Provide the (x, y) coordinate of the cell's center where the given text is located.  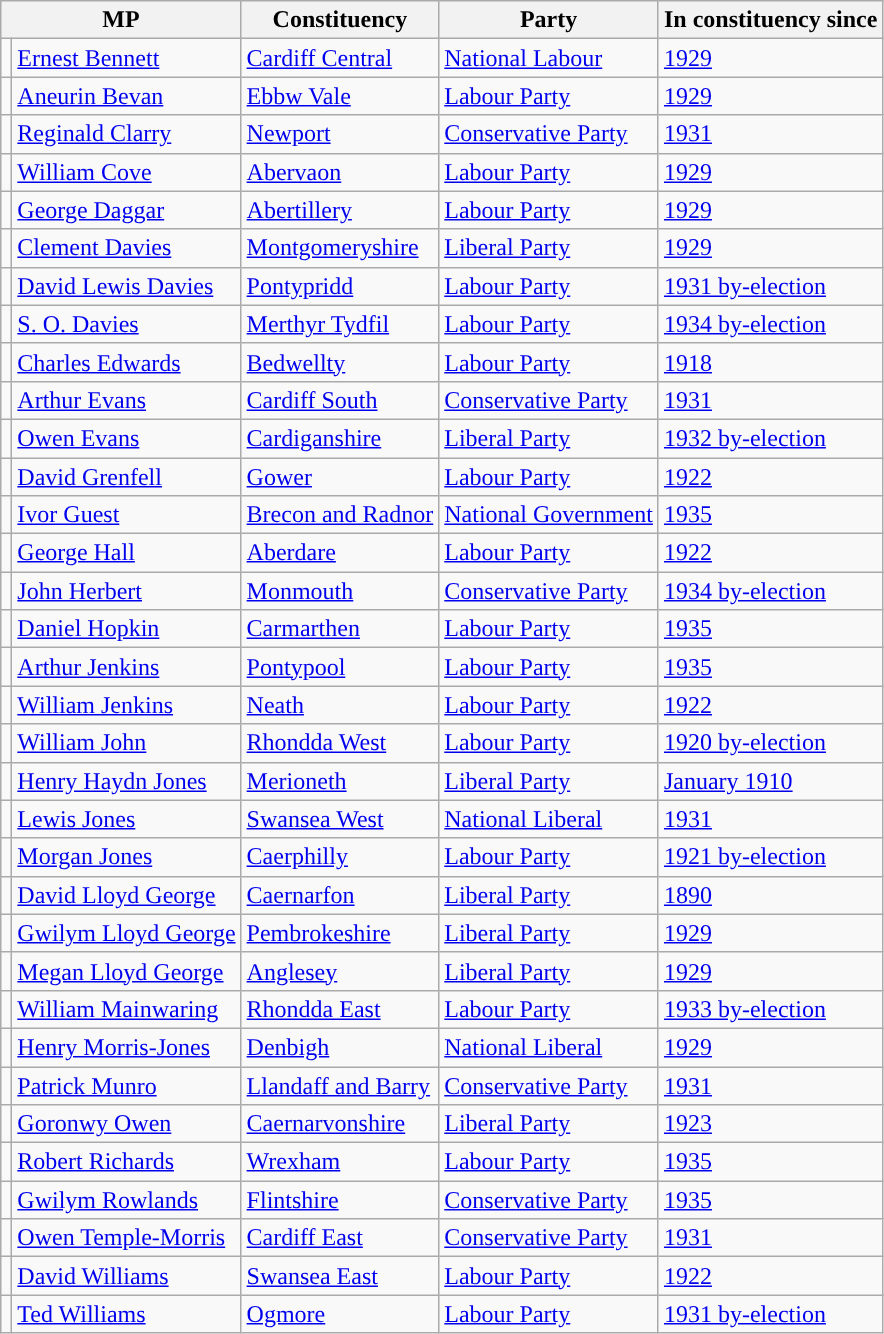
George Daggar (126, 210)
Patrick Munro (126, 1085)
National Labour (549, 58)
William Jenkins (126, 705)
David Grenfell (126, 477)
Cardiff South (340, 400)
Aneurin Bevan (126, 96)
Ted Williams (126, 1314)
Neath (340, 705)
Caernarvonshire (340, 1124)
Lewis Jones (126, 819)
Arthur Evans (126, 400)
Merioneth (340, 781)
1890 (770, 895)
In constituency since (770, 20)
Abervaon (340, 172)
Merthyr Tydfil (340, 324)
Pontypool (340, 667)
1933 by-election (770, 1009)
William John (126, 743)
William Mainwaring (126, 1009)
Abertillery (340, 210)
MP (121, 20)
William Cove (126, 172)
Daniel Hopkin (126, 629)
George Hall (126, 553)
1932 by-election (770, 438)
Owen Temple-Morris (126, 1238)
Henry Haydn Jones (126, 781)
John Herbert (126, 591)
Anglesey (340, 971)
1918 (770, 362)
Gwilym Lloyd George (126, 933)
Cardiff East (340, 1238)
Owen Evans (126, 438)
Flintshire (340, 1200)
Party (549, 20)
Pembrokeshire (340, 933)
S. O. Davies (126, 324)
Gwilym Rowlands (126, 1200)
Denbigh (340, 1047)
Henry Morris-Jones (126, 1047)
Goronwy Owen (126, 1124)
1921 by-election (770, 857)
Cardiganshire (340, 438)
Llandaff and Barry (340, 1085)
David Lewis Davies (126, 286)
Bedwellty (340, 362)
Ivor Guest (126, 515)
Rhondda West (340, 743)
Montgomeryshire (340, 248)
David Lloyd George (126, 895)
Swansea East (340, 1276)
Rhondda East (340, 1009)
Ebbw Vale (340, 96)
Ernest Bennett (126, 58)
Aberdare (340, 553)
Reginald Clarry (126, 134)
1920 by-election (770, 743)
Brecon and Radnor (340, 515)
Clement Davies (126, 248)
Pontypridd (340, 286)
Caerphilly (340, 857)
Caernarfon (340, 895)
1923 (770, 1124)
Cardiff Central (340, 58)
Swansea West (340, 819)
National Government (549, 515)
Morgan Jones (126, 857)
Constituency (340, 20)
David Williams (126, 1276)
Monmouth (340, 591)
Wrexham (340, 1162)
Gower (340, 477)
Charles Edwards (126, 362)
Carmarthen (340, 629)
Newport (340, 134)
Megan Lloyd George (126, 971)
January 1910 (770, 781)
Robert Richards (126, 1162)
Ogmore (340, 1314)
Arthur Jenkins (126, 667)
